Detect which cell encompasses the target text, then output its (x, y) center coordinate. 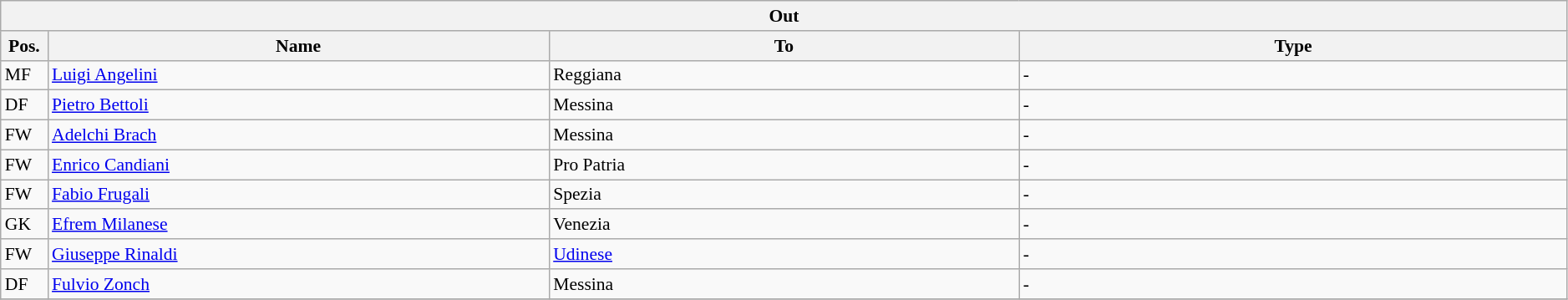
Pietro Bettoli (298, 105)
Enrico Candiani (298, 165)
Efrem Milanese (298, 225)
Out (784, 16)
MF (24, 75)
Pos. (24, 46)
Spezia (784, 195)
Name (298, 46)
Fabio Frugali (298, 195)
GK (24, 225)
Fulvio Zonch (298, 284)
Adelchi Brach (298, 135)
Giuseppe Rinaldi (298, 254)
To (784, 46)
Reggiana (784, 75)
Pro Patria (784, 165)
Venezia (784, 225)
Luigi Angelini (298, 75)
Udinese (784, 254)
Type (1293, 46)
